Extract the [X, Y] coordinate from the center of the cell holding the provided text.  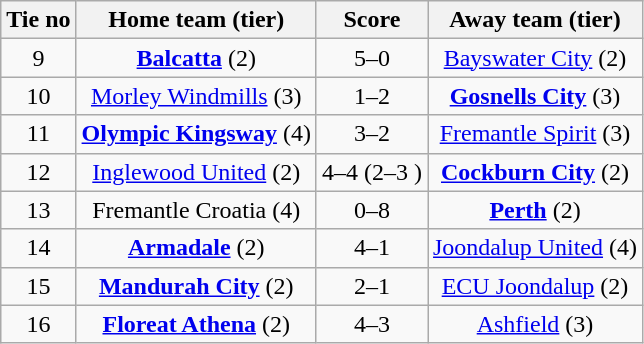
Fremantle Spirit (3) [536, 134]
Bayswater City (2) [536, 58]
3–2 [372, 134]
14 [38, 248]
13 [38, 210]
4–1 [372, 248]
1–2 [372, 96]
Home team (tier) [196, 20]
16 [38, 324]
ECU Joondalup (2) [536, 286]
0–8 [372, 210]
Tie no [38, 20]
5–0 [372, 58]
Away team (tier) [536, 20]
Armadale (2) [196, 248]
Ashfield (3) [536, 324]
Cockburn City (2) [536, 172]
Mandurah City (2) [196, 286]
Perth (2) [536, 210]
Floreat Athena (2) [196, 324]
Score [372, 20]
2–1 [372, 286]
10 [38, 96]
4–3 [372, 324]
Joondalup United (4) [536, 248]
15 [38, 286]
Inglewood United (2) [196, 172]
Morley Windmills (3) [196, 96]
Gosnells City (3) [536, 96]
Balcatta (2) [196, 58]
Olympic Kingsway (4) [196, 134]
Fremantle Croatia (4) [196, 210]
9 [38, 58]
4–4 (2–3 ) [372, 172]
11 [38, 134]
12 [38, 172]
